Capture the cell that displays the provided text and extract its (X, Y) central coordinate. 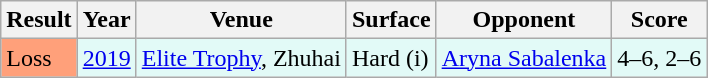
Score (660, 20)
2019 (106, 58)
Result (39, 20)
Venue (241, 20)
Surface (391, 20)
Aryna Sabalenka (524, 58)
Loss (39, 58)
Elite Trophy, Zhuhai (241, 58)
Year (106, 20)
Opponent (524, 20)
4–6, 2–6 (660, 58)
Hard (i) (391, 58)
